Determine the [x, y] coordinate at the center of the cell enclosing the given text.  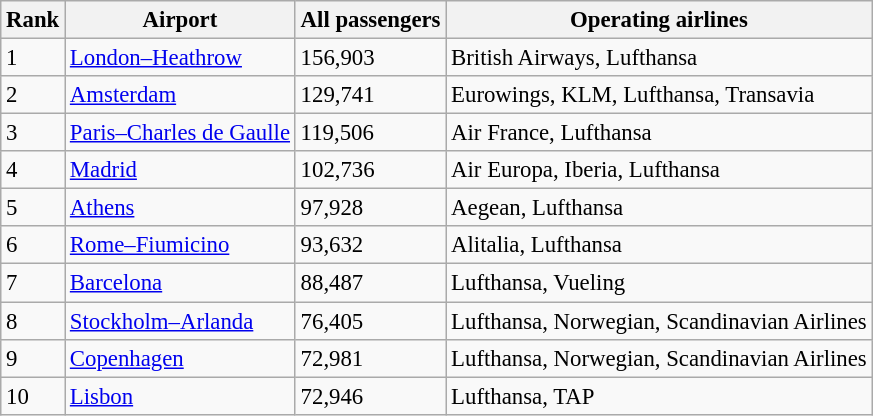
102,736 [370, 170]
72,946 [370, 396]
Operating airlines [659, 20]
Athens [180, 208]
119,506 [370, 133]
88,487 [370, 283]
5 [33, 208]
Alitalia, Lufthansa [659, 245]
Barcelona [180, 283]
Madrid [180, 170]
2 [33, 95]
Stockholm–Arlanda [180, 321]
Copenhagen [180, 358]
72,981 [370, 358]
8 [33, 321]
6 [33, 245]
4 [33, 170]
1 [33, 58]
76,405 [370, 321]
7 [33, 283]
Air France, Lufthansa [659, 133]
93,632 [370, 245]
156,903 [370, 58]
Lisbon [180, 396]
Paris–Charles de Gaulle [180, 133]
Airport [180, 20]
Rank [33, 20]
9 [33, 358]
129,741 [370, 95]
British Airways, Lufthansa [659, 58]
Air Europa, Iberia, Lufthansa [659, 170]
Amsterdam [180, 95]
97,928 [370, 208]
Eurowings, KLM, Lufthansa, Transavia [659, 95]
3 [33, 133]
Lufthansa, Vueling [659, 283]
All passengers [370, 20]
Aegean, Lufthansa [659, 208]
Rome–Fiumicino [180, 245]
London–Heathrow [180, 58]
10 [33, 396]
Lufthansa, TAP [659, 396]
